Capture the cell that displays the provided text and extract its (x, y) central coordinate. 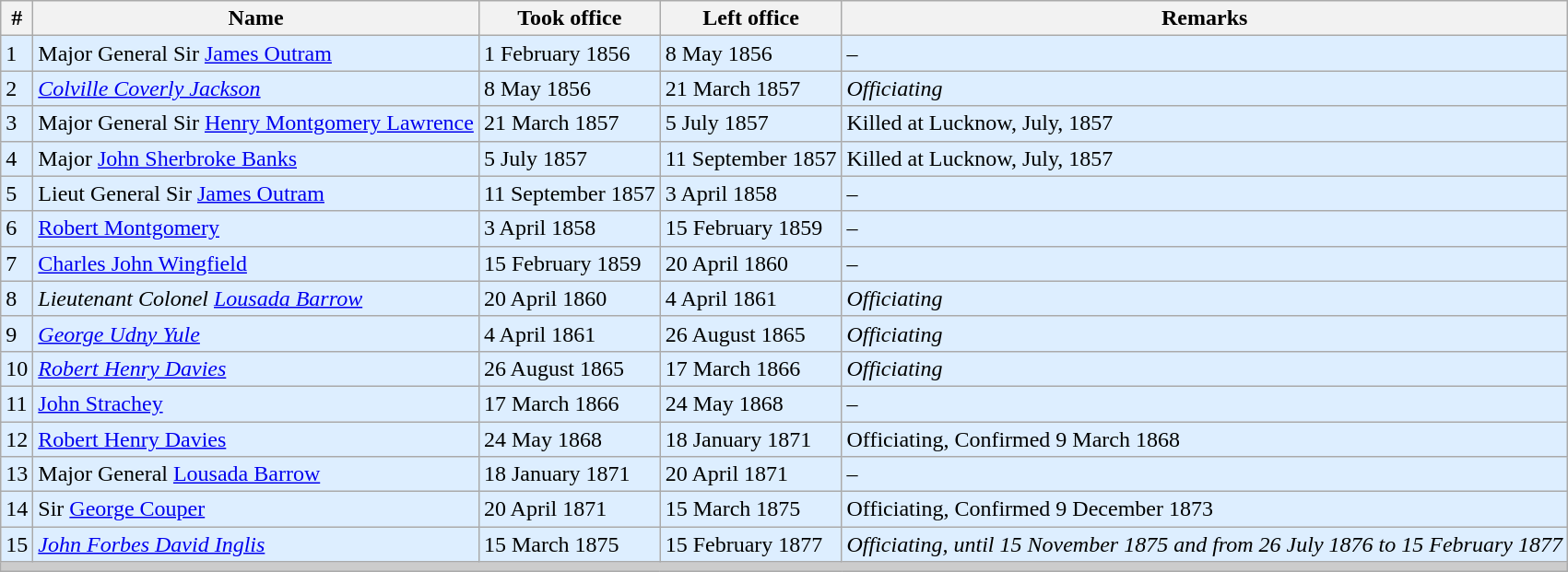
Lieut General Sir James Outram (256, 193)
Major General Sir James Outram (256, 53)
Name (256, 18)
9 (17, 333)
Remarks (1204, 18)
4 (17, 158)
1 (17, 53)
George Udny Yule (256, 333)
Officiating, until 15 November 1875 and from 26 July 1876 to 15 February 1877 (1204, 544)
Lieutenant Colonel Lousada Barrow (256, 298)
Robert Montgomery (256, 228)
10 (17, 368)
Left office (750, 18)
8 (17, 298)
Major General Sir Henry Montgomery Lawrence (256, 123)
Officiating, Confirmed 9 March 1868 (1204, 439)
John Strachey (256, 403)
13 (17, 474)
Took office (570, 18)
3 (17, 123)
Major General Lousada Barrow (256, 474)
12 (17, 439)
14 (17, 509)
Charles John Wingfield (256, 263)
7 (17, 263)
# (17, 18)
Officiating, Confirmed 9 December 1873 (1204, 509)
1 February 1856 (570, 53)
11 (17, 403)
5 (17, 193)
15 (17, 544)
6 (17, 228)
Major John Sherbroke Banks (256, 158)
2 (17, 88)
Colville Coverly Jackson (256, 88)
15 February 1877 (750, 544)
Sir George Couper (256, 509)
John Forbes David Inglis (256, 544)
